Capture the cell that displays the provided text and extract its (x, y) central coordinate. 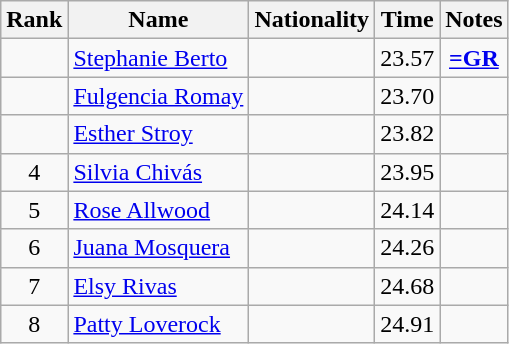
23.82 (408, 134)
Fulgencia Romay (158, 96)
Stephanie Berto (158, 58)
23.70 (408, 96)
23.95 (408, 172)
24.26 (408, 248)
Silvia Chivás (158, 172)
8 (34, 324)
7 (34, 286)
Nationality (312, 20)
24.91 (408, 324)
24.14 (408, 210)
Name (158, 20)
Patty Loverock (158, 324)
6 (34, 248)
24.68 (408, 286)
5 (34, 210)
23.57 (408, 58)
Notes (474, 20)
Esther Stroy (158, 134)
Rank (34, 20)
Time (408, 20)
Elsy Rivas (158, 286)
Rose Allwood (158, 210)
Juana Mosquera (158, 248)
=GR (474, 58)
4 (34, 172)
